Capture the cell that displays the provided text and extract its [X, Y] central coordinate. 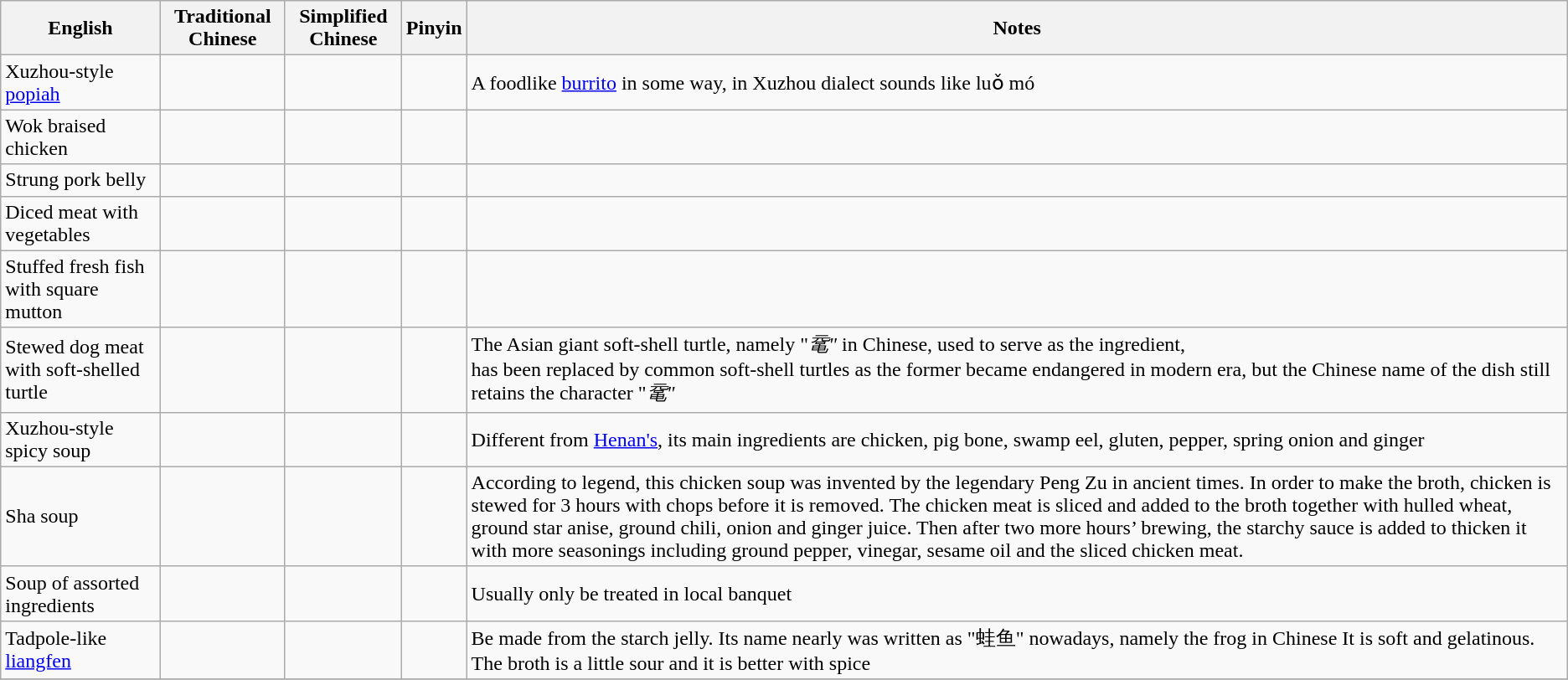
Traditional Chinese [223, 28]
Usually only be treated in local banquet [1017, 593]
Notes [1017, 28]
Stuffed fresh fish with square mutton [80, 289]
Simplified Chinese [343, 28]
Stewed dog meat with soft-shelled turtle [80, 370]
Xuzhou-style popiah [80, 82]
Diced meat with vegetables [80, 223]
English [80, 28]
Soup of assorted ingredients [80, 593]
Pinyin [434, 28]
Sha soup [80, 516]
A foodlike burrito in some way, in Xuzhou dialect sounds like luǒ mó [1017, 82]
Strung pork belly [80, 180]
Different from Henan's, its main ingredients are chicken, pig bone, swamp eel, gluten, pepper, spring onion and ginger [1017, 439]
Wok braised chicken [80, 137]
Xuzhou-style spicy soup [80, 439]
Tadpole-like liangfen [80, 650]
